Return (X, Y) of the center of cell containing provided text 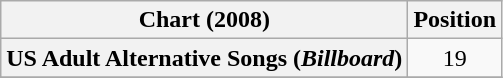
US Adult Alternative Songs (Billboard) (204, 58)
Chart (2008) (204, 20)
Position (455, 20)
19 (455, 58)
